Detect which cell encompasses the target text, then output its (X, Y) center coordinate. 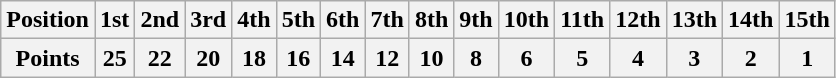
4th (254, 20)
3 (694, 58)
5 (582, 58)
25 (114, 58)
18 (254, 58)
15th (807, 20)
5th (298, 20)
7th (387, 20)
1st (114, 20)
12th (638, 20)
8 (476, 58)
1 (807, 58)
2nd (160, 20)
13th (694, 20)
10th (526, 20)
Points (48, 58)
11th (582, 20)
12 (387, 58)
9th (476, 20)
10 (431, 58)
22 (160, 58)
6th (343, 20)
3rd (208, 20)
4 (638, 58)
2 (751, 58)
14th (751, 20)
Position (48, 20)
16 (298, 58)
8th (431, 20)
14 (343, 58)
20 (208, 58)
6 (526, 58)
